Return (X, Y) of the center of cell containing provided text 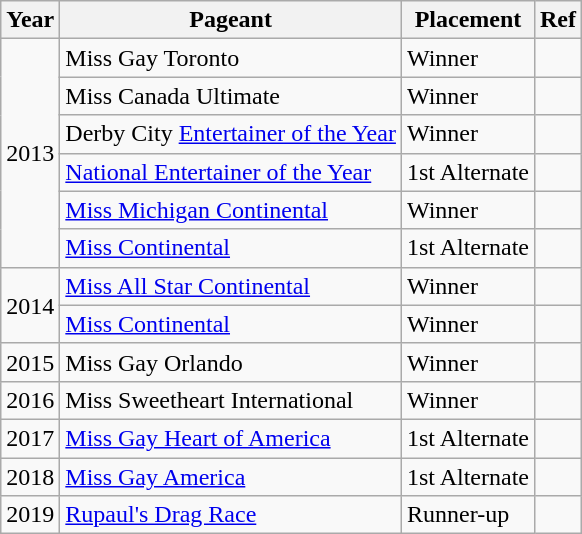
2019 (30, 515)
2015 (30, 362)
Placement (468, 20)
Runner-up (468, 515)
Ref (558, 20)
Miss Sweetheart International (231, 400)
Miss Gay America (231, 477)
2018 (30, 477)
Miss Gay Toronto (231, 58)
Derby City Entertainer of the Year (231, 134)
Miss All Star Continental (231, 286)
Miss Canada Ultimate (231, 96)
2016 (30, 400)
2013 (30, 153)
2014 (30, 305)
Pageant (231, 20)
Miss Gay Heart of America (231, 438)
Year (30, 20)
National Entertainer of the Year (231, 172)
2017 (30, 438)
Rupaul's Drag Race (231, 515)
Miss Michigan Continental (231, 210)
Miss Gay Orlando (231, 362)
